Scan for the cell matching the given text and deliver its [x, y] coordinate at center. 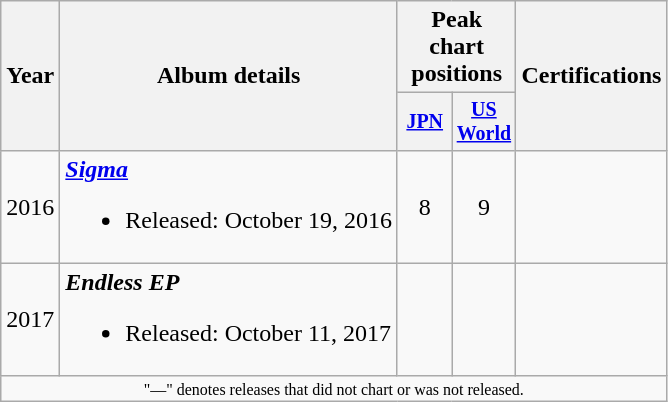
US World [484, 122]
8 [424, 206]
Certifications [592, 76]
Endless EPReleased: October 11, 2017 [229, 320]
2016 [30, 206]
2017 [30, 320]
Album details [229, 76]
JPN [424, 122]
SigmaReleased: October 19, 2016 [229, 206]
Peak chart positions [456, 47]
Year [30, 76]
9 [484, 206]
"—" denotes releases that did not chart or was not released. [334, 388]
